Extract the [x, y] coordinate from the center of the cell holding the provided text.  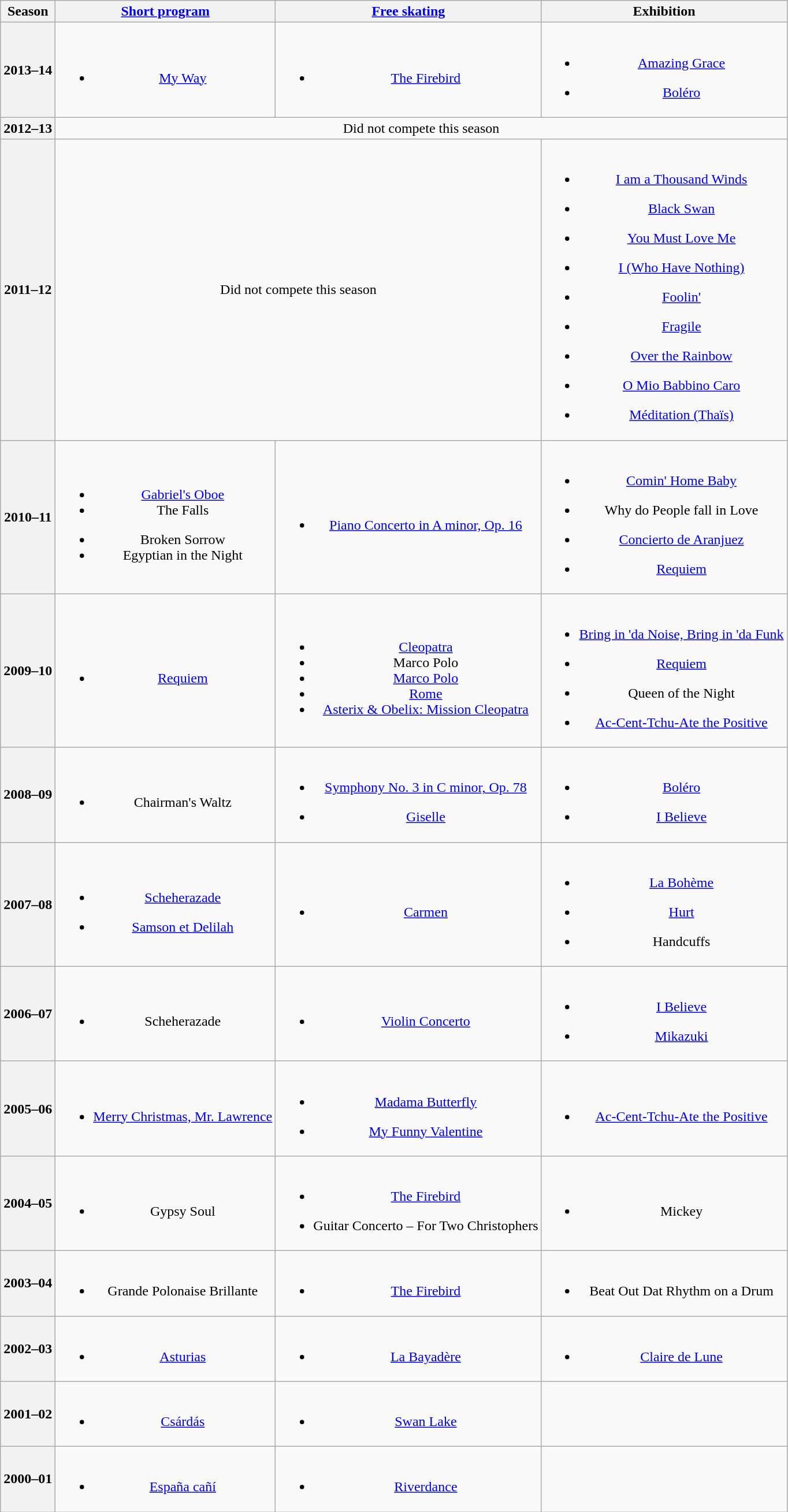
2004–05 [28, 1203]
Riverdance [408, 1480]
2002–03 [28, 1348]
Free skating [408, 12]
Carmen [408, 904]
2000–01 [28, 1480]
La Bayadère [408, 1348]
Gabriel's OboeThe Falls Broken SorrowEgyptian in the Night [165, 517]
Beat Out Dat Rhythm on a Drum [664, 1283]
2006–07 [28, 1014]
Boléro I Believe [664, 795]
2009–10 [28, 671]
2011–12 [28, 290]
Grande Polonaise Brillante [165, 1283]
I Believe Mikazuki [664, 1014]
Csárdás [165, 1414]
Season [28, 12]
Merry Christmas, Mr. Lawrence [165, 1108]
CleopatraMarco Polo Marco Polo Rome Asterix & Obelix: Mission Cleopatra [408, 671]
2013–14 [28, 70]
Symphony No. 3 in C minor, Op. 78 Giselle [408, 795]
Bring in 'da Noise, Bring in 'da FunkRequiem Queen of the Night Ac-Cent-Tchu-Ate the Positive [664, 671]
2010–11 [28, 517]
Short program [165, 12]
Gypsy Soul [165, 1203]
2012–13 [28, 128]
Exhibition [664, 12]
Mickey [664, 1203]
I am a Thousand Winds Black Swan You Must Love Me I (Who Have Nothing) Foolin' Fragile Over the Rainbow O Mio Babbino Caro Méditation (Thaïs) [664, 290]
Violin Concerto [408, 1014]
Amazing GraceBoléro [664, 70]
Scheherazade [165, 1014]
Piano Concerto in A minor, Op. 16 [408, 517]
Claire de Lune [664, 1348]
Madama Butterfly My Funny Valentine [408, 1108]
Chairman's Waltz [165, 795]
Ac-Cent-Tchu-Ate the Positive [664, 1108]
2007–08 [28, 904]
2008–09 [28, 795]
España cañí [165, 1480]
Swan Lake [408, 1414]
Requiem [165, 671]
Asturias [165, 1348]
My Way [165, 70]
2001–02 [28, 1414]
2005–06 [28, 1108]
La Bohème Hurt Handcuffs [664, 904]
The Firebird Guitar Concerto – For Two Christophers [408, 1203]
Scheherazade Samson et Delilah [165, 904]
Comin' Home Baby Why do People fall in Love Concierto de Aranjuez Requiem [664, 517]
2003–04 [28, 1283]
